Find where the given text appears and provide that cell's center as (x, y) coordinate. 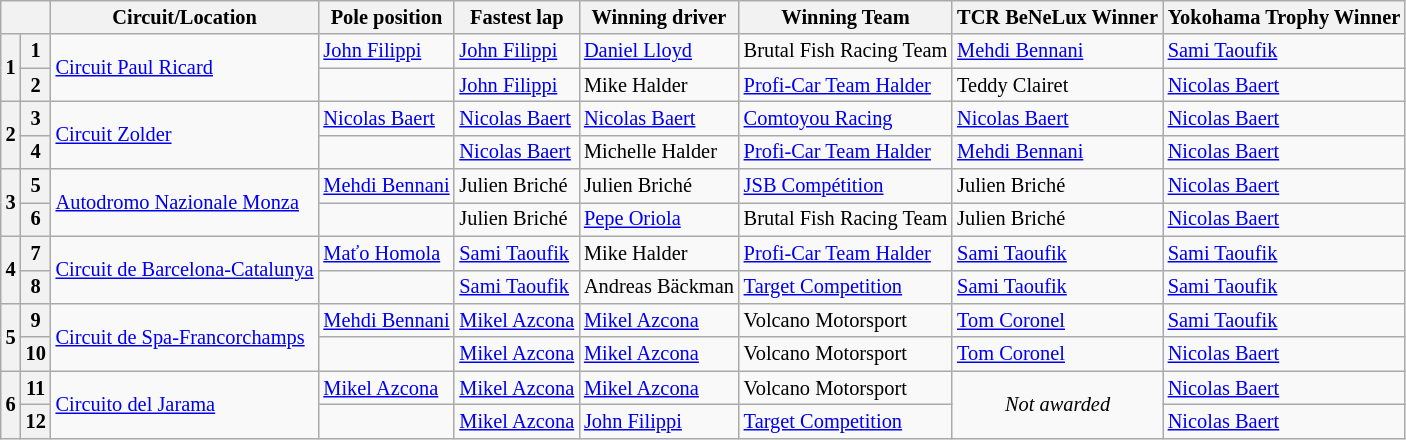
Michelle Halder (659, 152)
Pole position (386, 17)
Circuit Zolder (185, 134)
Circuit Paul Ricard (185, 68)
7 (36, 253)
Daniel Lloyd (659, 51)
Maťo Homola (386, 253)
11 (36, 388)
Pepe Oriola (659, 219)
JSB Compétition (846, 186)
12 (36, 421)
Circuit de Spa-Francorchamps (185, 336)
Yokohama Trophy Winner (1284, 17)
Circuito del Jarama (185, 404)
TCR BeNeLux Winner (1058, 17)
10 (36, 354)
Not awarded (1058, 404)
Circuit de Barcelona-Catalunya (185, 270)
Circuit/Location (185, 17)
Comtoyou Racing (846, 118)
Andreas Bäckman (659, 287)
Winning driver (659, 17)
Winning Team (846, 17)
8 (36, 287)
Fastest lap (516, 17)
9 (36, 320)
Teddy Clairet (1058, 85)
Autodromo Nazionale Monza (185, 202)
